Provide the [x, y] coordinate of the cell's center where the given text is located.  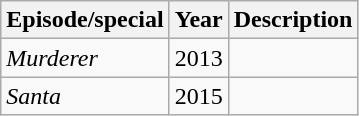
Year [198, 20]
2015 [198, 96]
Description [293, 20]
Episode/special [85, 20]
Murderer [85, 58]
Santa [85, 96]
2013 [198, 58]
